Locate the cell with the specified text and output its [x, y] center coordinate. 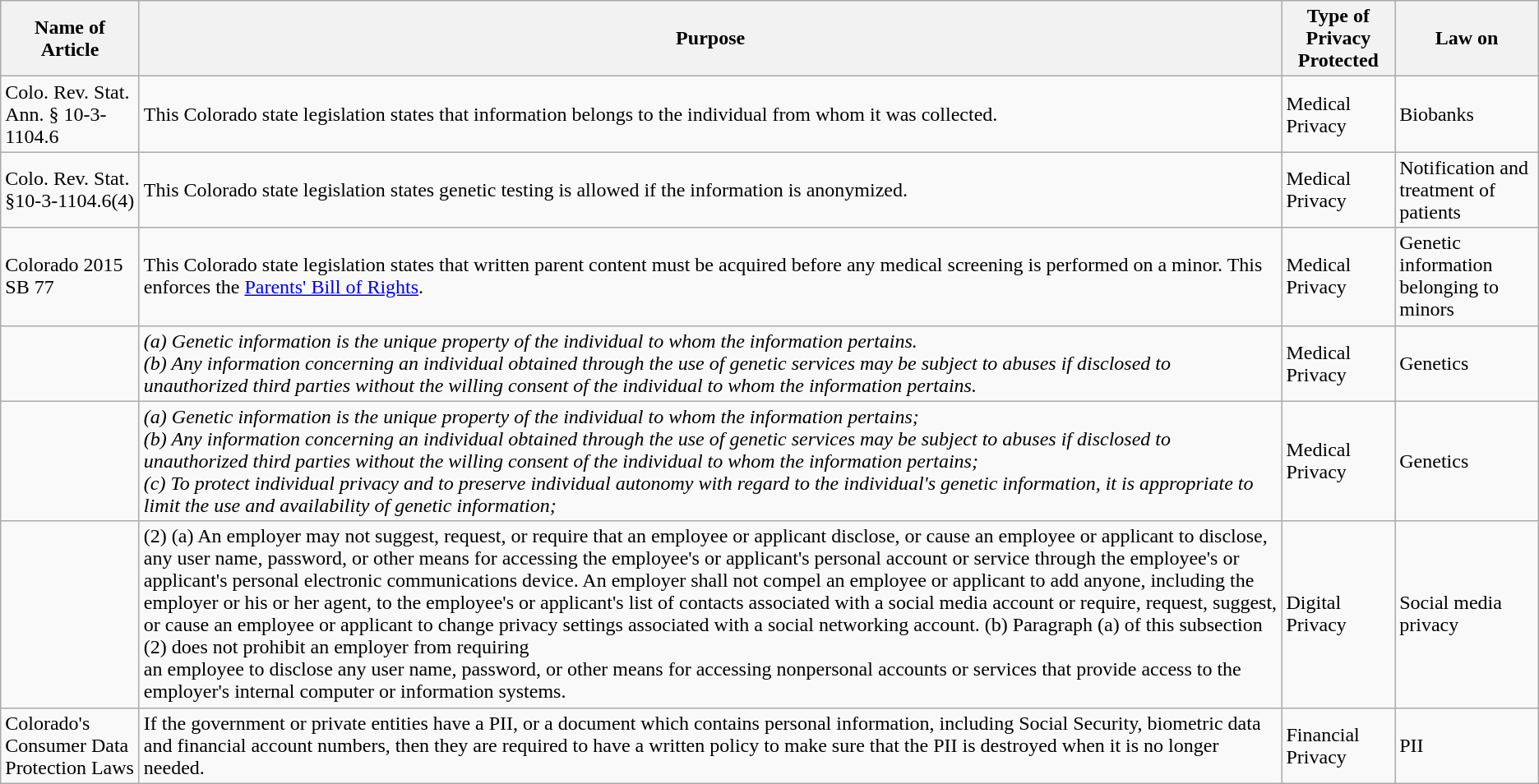
Colo. Rev. Stat. §10-3-1104.6(4) [71, 190]
This Colorado state legislation states genetic testing is allowed if the information is anonymized. [710, 190]
Social media privacy [1467, 615]
This Colorado state legislation states that information belongs to the individual from whom it was collected. [710, 114]
Biobanks [1467, 114]
Purpose [710, 39]
Genetic information belonging to minors [1467, 276]
Type of Privacy Protected [1338, 39]
Financial Privacy [1338, 745]
Notification and treatment of patients [1467, 190]
Colorado 2015 SB 77 [71, 276]
Colo. Rev. Stat. Ann. § 10-3-1104.6 [71, 114]
Law on [1467, 39]
Colorado's Consumer Data Protection Laws [71, 745]
PII [1467, 745]
Digital Privacy [1338, 615]
Name of Article [71, 39]
